Return [X, Y] of the center of cell containing provided text 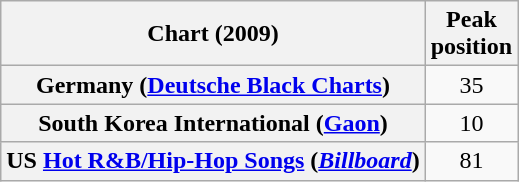
Peakposition [471, 34]
81 [471, 161]
South Korea International (Gaon) [213, 123]
Chart (2009) [213, 34]
US Hot R&B/Hip-Hop Songs (Billboard) [213, 161]
10 [471, 123]
Germany (Deutsche Black Charts) [213, 85]
35 [471, 85]
